Scan for the cell matching the given text and deliver its [x, y] coordinate at center. 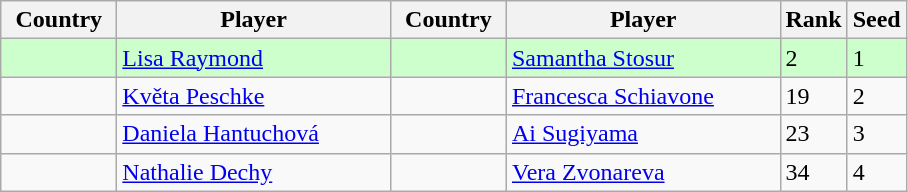
Daniela Hantuchová [254, 134]
34 [814, 172]
Samantha Stosur [643, 58]
4 [876, 172]
Květa Peschke [254, 96]
19 [814, 96]
Lisa Raymond [254, 58]
23 [814, 134]
Vera Zvonareva [643, 172]
Francesca Schiavone [643, 96]
3 [876, 134]
Seed [876, 20]
Ai Sugiyama [643, 134]
Rank [814, 20]
1 [876, 58]
Nathalie Dechy [254, 172]
